Scan for the cell matching the given text and deliver its (X, Y) coordinate at center. 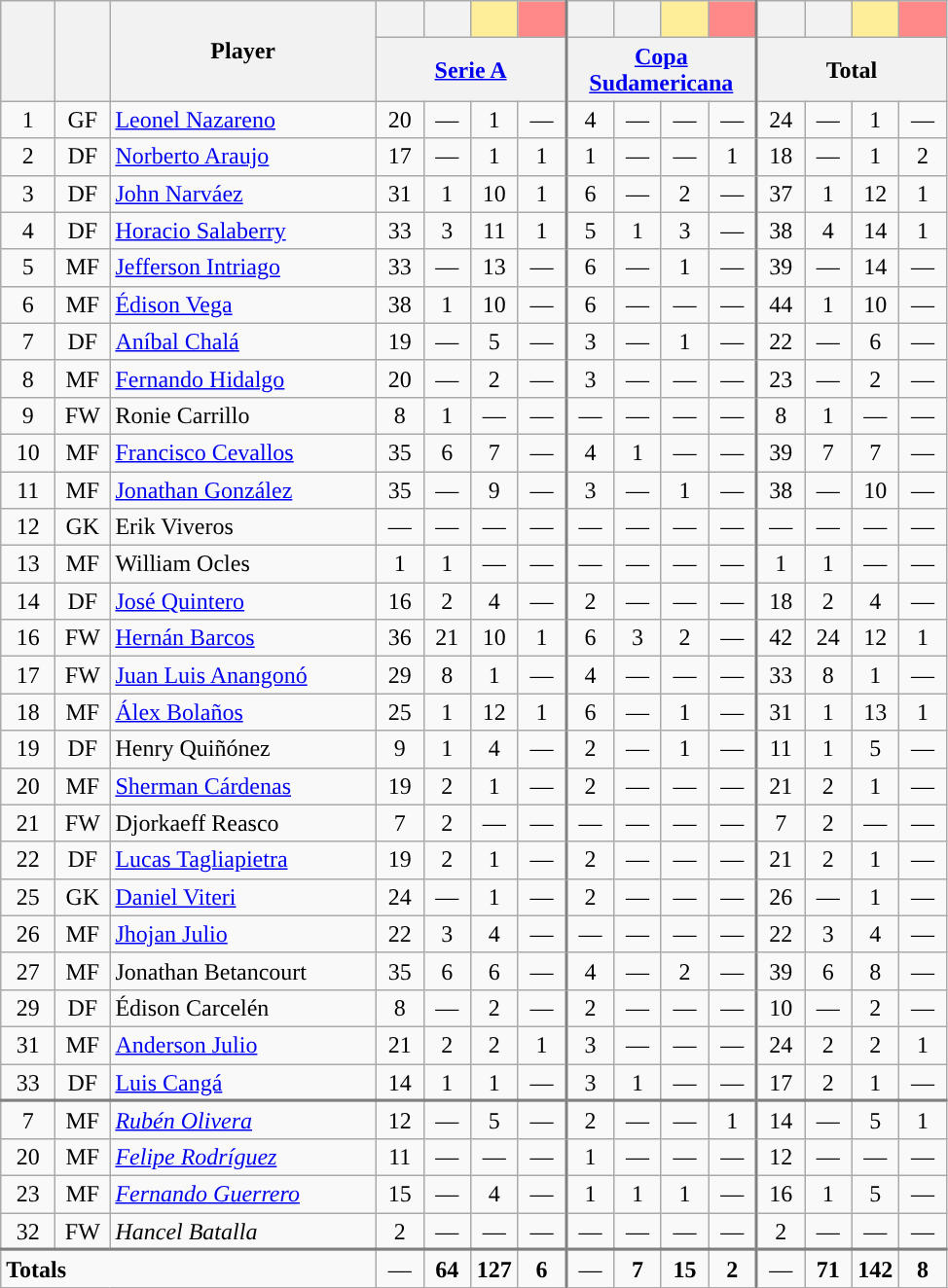
Sherman Cárdenas (243, 786)
Juan Luis Anangonó (243, 675)
Jhojan Julio (243, 934)
64 (448, 1269)
Player (243, 51)
Erik Viveros (243, 527)
Henry Quiñónez (243, 749)
71 (827, 1269)
27 (28, 971)
Jonathan González (243, 489)
Édison Vega (243, 304)
Horacio Salaberry (243, 231)
Hancel Batalla (243, 1231)
Ronie Carrillo (243, 415)
Norberto Araujo (243, 157)
Djorkaeff Reasco (243, 823)
Lucas Tagliapietra (243, 860)
Aníbal Chalá (243, 341)
Édison Carcelén (243, 1008)
37 (781, 194)
CopaSudamericana (661, 70)
127 (494, 1269)
Felipe Rodríguez (243, 1157)
José Quintero (243, 601)
Fernando Guerrero (243, 1194)
Álex Bolaños (243, 712)
Serie A (471, 70)
44 (781, 304)
42 (781, 638)
Hernán Barcos (243, 638)
Totals (189, 1269)
Jefferson Intriago (243, 268)
Fernando Hidalgo (243, 378)
Anderson Julio (243, 1045)
Daniel Viteri (243, 897)
Total (851, 70)
Leonel Nazareno (243, 120)
142 (876, 1269)
William Ocles (243, 564)
Luis Cangá (243, 1083)
GF (83, 120)
John Narváez (243, 194)
36 (399, 638)
Francisco Cevallos (243, 452)
Rubén Olivera (243, 1121)
Jonathan Betancourt (243, 971)
32 (28, 1231)
